Return (x, y) of the center of cell containing provided text 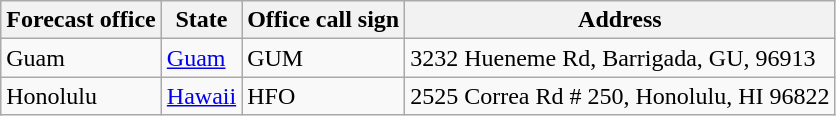
GUM (324, 58)
3232 Hueneme Rd, Barrigada, GU, 96913 (620, 58)
Hawaii (201, 96)
Forecast office (82, 20)
2525 Correa Rd # 250, Honolulu, HI 96822 (620, 96)
HFO (324, 96)
Office call sign (324, 20)
Honolulu (82, 96)
Address (620, 20)
State (201, 20)
